Identify which cell holds the provided text, then report its (x, y) central coordinate. 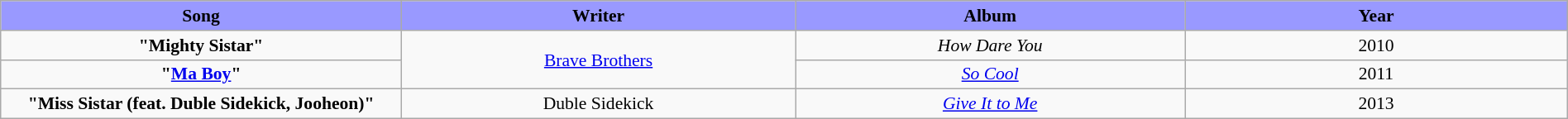
2013 (1376, 104)
"Mighty Sistar" (202, 45)
Album (991, 16)
How Dare You (991, 45)
Give It to Me (991, 104)
2010 (1376, 45)
So Cool (991, 74)
Song (202, 16)
"Ma Boy" (202, 74)
"Miss Sistar (feat. Duble Sidekick, Jooheon)" (202, 104)
2011 (1376, 74)
Duble Sidekick (598, 104)
Year (1376, 16)
Writer (598, 16)
Brave Brothers (598, 59)
